Extract the (X, Y) coordinate from the center of the cell holding the provided text.  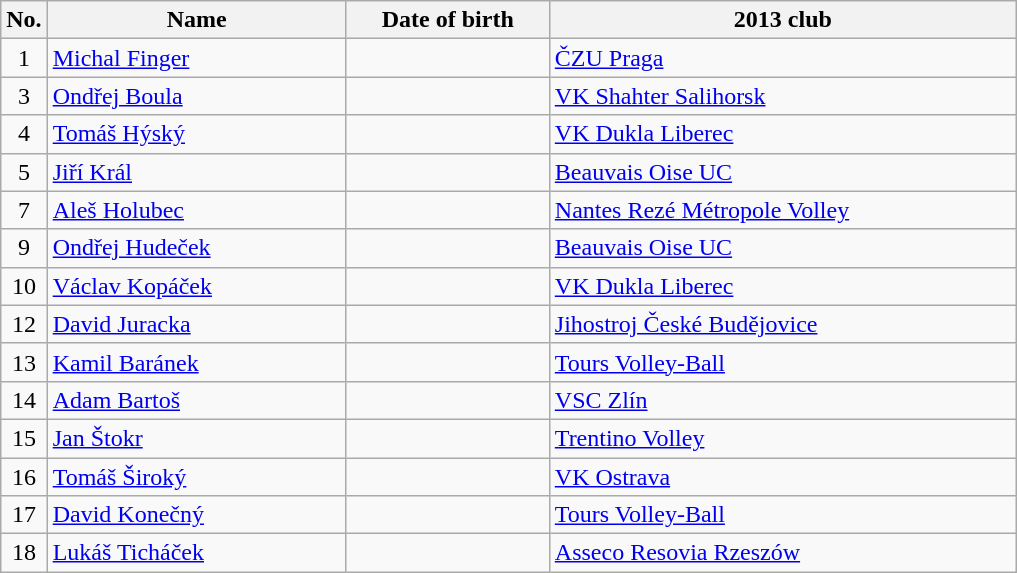
Ondřej Hudeček (196, 248)
Aleš Holubec (196, 210)
Name (196, 20)
Tomáš Široký (196, 477)
17 (24, 515)
ČZU Praga (782, 58)
18 (24, 553)
13 (24, 362)
Adam Bartoš (196, 400)
12 (24, 324)
10 (24, 286)
David Konečný (196, 515)
Kamil Baránek (196, 362)
14 (24, 400)
VSC Zlín (782, 400)
No. (24, 20)
Tomáš Hýský (196, 134)
16 (24, 477)
Trentino Volley (782, 438)
2013 club (782, 20)
15 (24, 438)
Date of birth (448, 20)
Lukáš Ticháček (196, 553)
Jan Štokr (196, 438)
VK Shahter Salihorsk (782, 96)
Asseco Resovia Rzeszów (782, 553)
Václav Kopáček (196, 286)
7 (24, 210)
9 (24, 248)
Ondřej Boula (196, 96)
Michal Finger (196, 58)
1 (24, 58)
VK Ostrava (782, 477)
5 (24, 172)
David Juracka (196, 324)
Jihostroj České Budějovice (782, 324)
3 (24, 96)
4 (24, 134)
Nantes Rezé Métropole Volley (782, 210)
Jiří Král (196, 172)
